Pinpoint the cell where the given text exists, returning its (X, Y) midpoint coordinate. 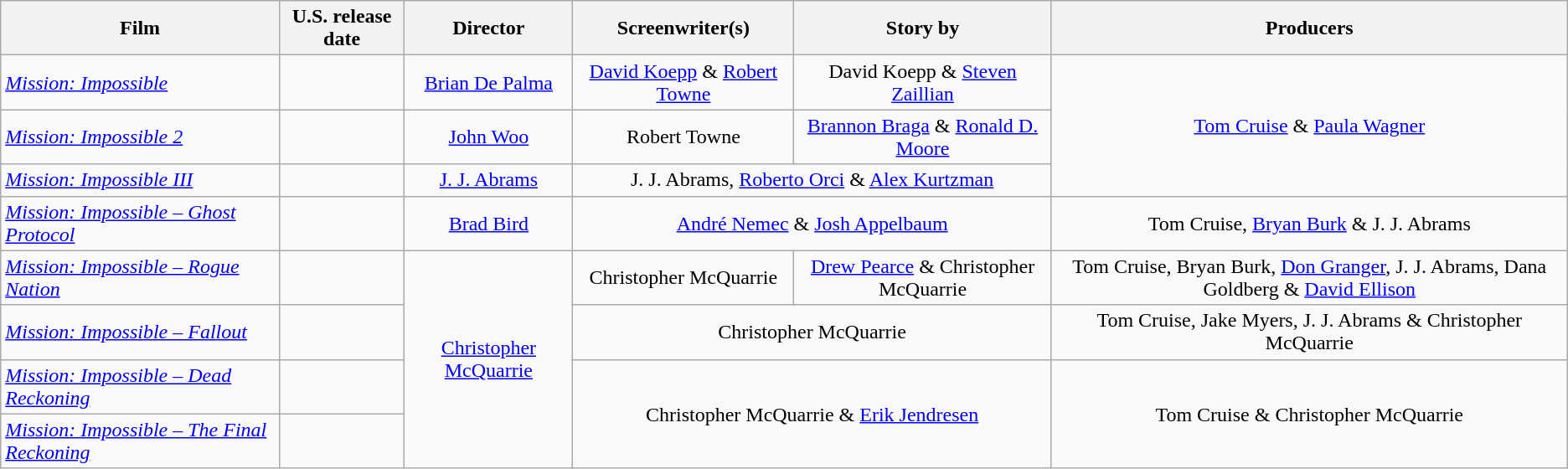
André Nemec & Josh Appelbaum (812, 223)
Drew Pearce & Christopher McQuarrie (923, 278)
Director (489, 28)
Tom Cruise, Jake Myers, J. J. Abrams & Christopher McQuarrie (1309, 332)
David Koepp & Robert Towne (683, 82)
U.S. release date (342, 28)
David Koepp & Steven Zaillian (923, 82)
Mission: Impossible – Fallout (141, 332)
Mission: Impossible – Dead Reckoning (141, 387)
Screenwriter(s) (683, 28)
Tom Cruise, Bryan Burk, Don Granger, J. J. Abrams, Dana Goldberg & David Ellison (1309, 278)
Tom Cruise & Paula Wagner (1309, 126)
Robert Towne (683, 137)
Story by (923, 28)
Tom Cruise & Christopher McQuarrie (1309, 414)
Mission: Impossible – The Final Reckoning (141, 441)
Producers (1309, 28)
Mission: Impossible – Ghost Protocol (141, 223)
Mission: Impossible – Rogue Nation (141, 278)
J. J. Abrams (489, 180)
Brad Bird (489, 223)
Film (141, 28)
Brannon Braga & Ronald D. Moore (923, 137)
Mission: Impossible III (141, 180)
Mission: Impossible 2 (141, 137)
Brian De Palma (489, 82)
John Woo (489, 137)
Christopher McQuarrie & Erik Jendresen (812, 414)
J. J. Abrams, Roberto Orci & Alex Kurtzman (812, 180)
Mission: Impossible (141, 82)
Tom Cruise, Bryan Burk & J. J. Abrams (1309, 223)
